From the cell containing the given text, extract its center point as [X, Y] coordinate. 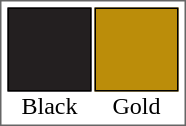
Gold [136, 106]
Black [50, 106]
